Detect which cell encompasses the target text, then output its (x, y) center coordinate. 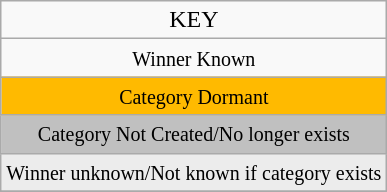
Category Not Created/No longer exists (194, 134)
Category Dormant (194, 96)
KEY (194, 20)
Winner unknown/Not known if category exists (194, 172)
Winner Known (194, 58)
